Extract the [X, Y] coordinate from the center of the cell holding the provided text.  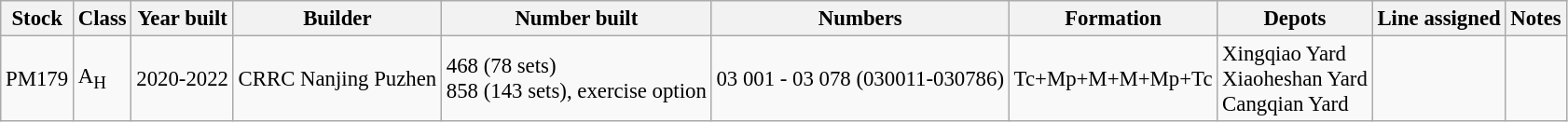
CRRC Nanjing Puzhen [337, 79]
Notes [1536, 19]
Number built [577, 19]
Line assigned [1439, 19]
2020-2022 [183, 79]
Formation [1113, 19]
Depots [1295, 19]
PM179 [37, 79]
Xingqiao YardXiaoheshan YardCangqian Yard [1295, 79]
03 001 - 03 078 (030011-030786) [860, 79]
Builder [337, 19]
AH [103, 79]
Class [103, 19]
Numbers [860, 19]
468 (78 sets)858 (143 sets), exercise option [577, 79]
Year built [183, 19]
Tc+Mp+M+M+Mp+Tc [1113, 79]
Stock [37, 19]
